Output the (X, Y) coordinate of the center of the cell containing the given text.  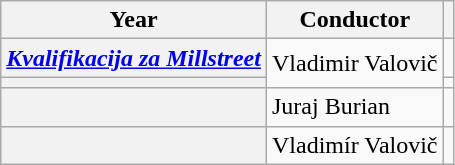
Vladimir Valovič (354, 64)
Kvalifikacija za Millstreet (134, 58)
Year (134, 20)
Juraj Burian (354, 107)
Vladimír Valovič (354, 145)
Conductor (354, 20)
